Output the (X, Y) coordinate of the center of the cell containing the given text.  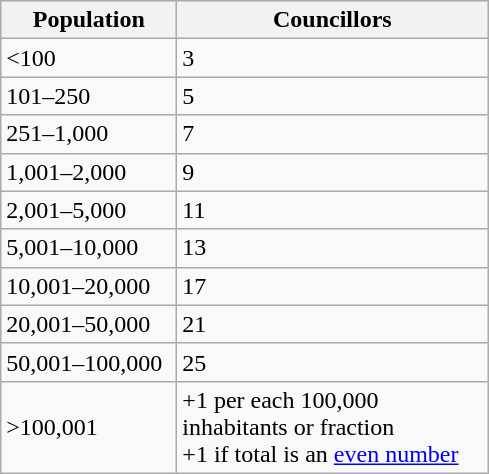
>100,001 (89, 427)
50,001–100,000 (89, 362)
2,001–5,000 (89, 210)
25 (332, 362)
1,001–2,000 (89, 172)
7 (332, 134)
101–250 (89, 96)
11 (332, 210)
5,001–10,000 (89, 248)
13 (332, 248)
10,001–20,000 (89, 286)
<100 (89, 58)
3 (332, 58)
17 (332, 286)
9 (332, 172)
20,001–50,000 (89, 324)
5 (332, 96)
Councillors (332, 20)
Population (89, 20)
251–1,000 (89, 134)
+1 per each 100,000 inhabitants or fraction+1 if total is an even number (332, 427)
21 (332, 324)
